Pinpoint the cell where the given text exists, returning its [X, Y] midpoint coordinate. 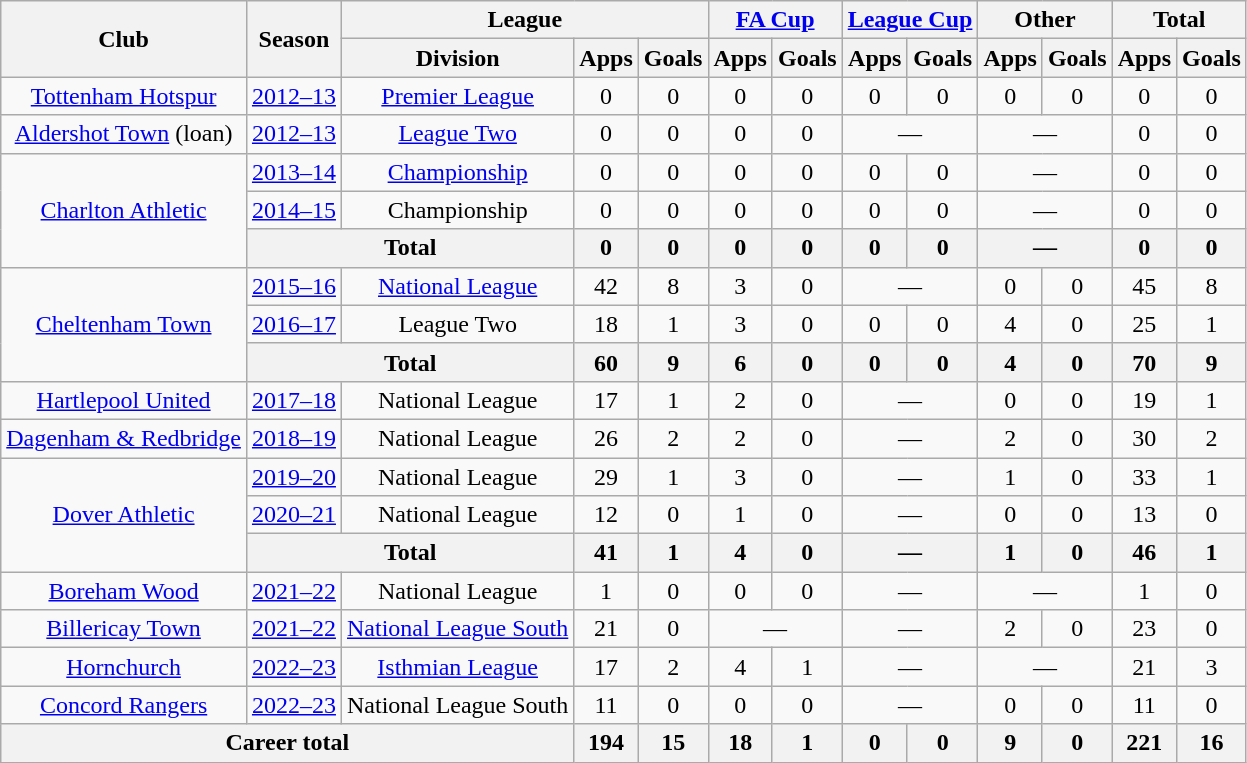
6 [740, 362]
Tottenham Hotspur [124, 96]
12 [606, 515]
Concord Rangers [124, 705]
2019–20 [294, 477]
2015–16 [294, 286]
41 [606, 553]
30 [1144, 438]
Other [1045, 20]
Hartlepool United [124, 400]
2020–21 [294, 515]
2016–17 [294, 324]
Season [294, 39]
League Cup [910, 20]
Boreham Wood [124, 591]
221 [1144, 743]
29 [606, 477]
Isthmian League [457, 667]
FA Cup [775, 20]
Hornchurch [124, 667]
Billericay Town [124, 629]
Division [457, 58]
15 [673, 743]
23 [1144, 629]
70 [1144, 362]
16 [1212, 743]
46 [1144, 553]
13 [1144, 515]
League [524, 20]
Dover Athletic [124, 515]
60 [606, 362]
194 [606, 743]
2018–19 [294, 438]
Cheltenham Town [124, 324]
33 [1144, 477]
2017–18 [294, 400]
Dagenham & Redbridge [124, 438]
Club [124, 39]
Aldershot Town (loan) [124, 134]
42 [606, 286]
Premier League [457, 96]
Charlton Athletic [124, 210]
19 [1144, 400]
2014–15 [294, 210]
Career total [288, 743]
25 [1144, 324]
2013–14 [294, 172]
45 [1144, 286]
26 [606, 438]
